Detect which cell encompasses the target text, then output its [x, y] center coordinate. 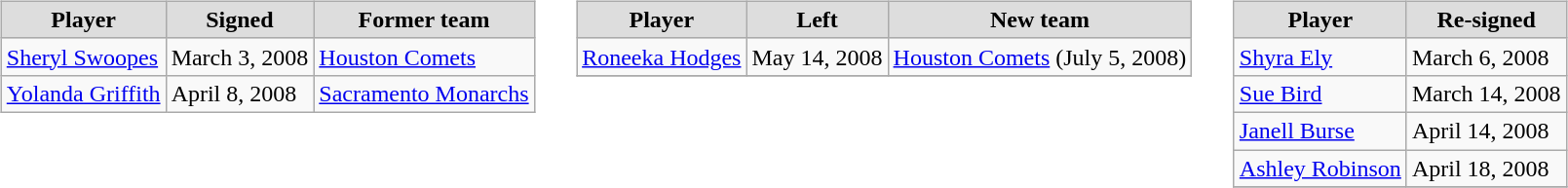
Houston Comets [424, 56]
Shyra Ely [1319, 56]
March 14, 2008 [1486, 94]
March 6, 2008 [1486, 56]
Sheryl Swoopes [84, 56]
March 3, 2008 [240, 56]
Re-signed [1486, 19]
Janell Burse [1319, 131]
Left [817, 19]
Ashley Robinson [1319, 169]
May 14, 2008 [817, 56]
Houston Comets (July 5, 2008) [1040, 56]
New team [1040, 19]
Signed [240, 19]
Former team [424, 19]
Yolanda Griffith [84, 94]
Roneeka Hodges [662, 56]
April 8, 2008 [240, 94]
Sacramento Monarchs [424, 94]
Sue Bird [1319, 94]
April 14, 2008 [1486, 131]
April 18, 2008 [1486, 169]
